Pinpoint the cell where the given text exists, returning its (x, y) midpoint coordinate. 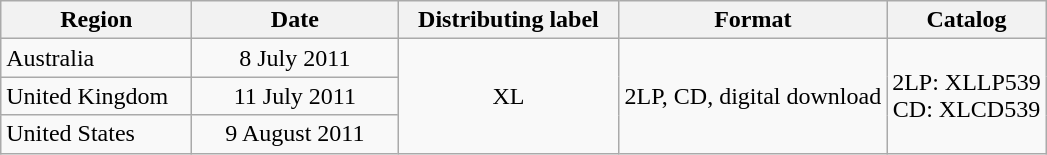
Australia (96, 58)
United Kingdom (96, 96)
Format (753, 20)
XL (508, 96)
Distributing label (508, 20)
Region (96, 20)
Date (295, 20)
2LP: XLLP539CD: XLCD539 (967, 96)
8 July 2011 (295, 58)
9 August 2011 (295, 134)
11 July 2011 (295, 96)
2LP, CD, digital download (753, 96)
Catalog (967, 20)
United States (96, 134)
